Capture the cell that displays the provided text and extract its (X, Y) central coordinate. 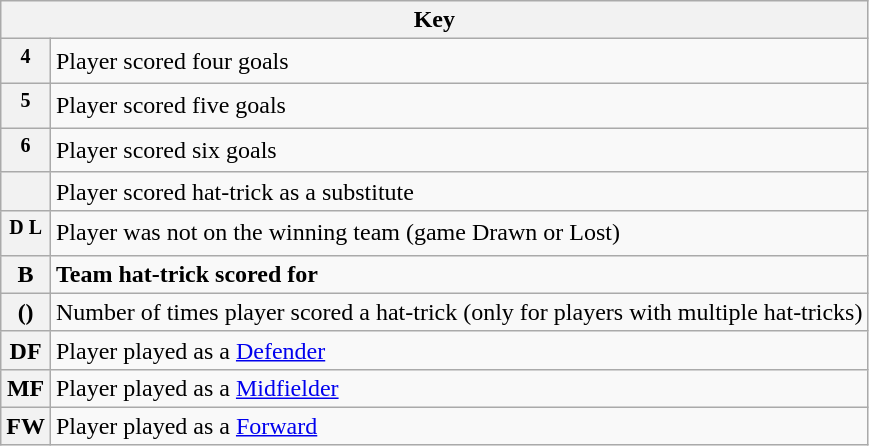
6 (26, 150)
Player scored hat-trick as a substitute (458, 191)
5 (26, 106)
Key (434, 20)
() (26, 312)
Number of times player scored a hat-trick (only for players with multiple hat-tricks) (458, 312)
MF (26, 388)
D L (26, 234)
Player scored six goals (458, 150)
Player scored five goals (458, 106)
Player played as a Forward (458, 426)
Player played as a Midfielder (458, 388)
DF (26, 350)
FW (26, 426)
B (26, 274)
Player scored four goals (458, 62)
4 (26, 62)
Player played as a Defender (458, 350)
Player was not on the winning team (game Drawn or Lost) (458, 234)
Team hat-trick scored for (458, 274)
